Return the [X, Y] coordinate for the center point of the cell that contains the specified text.  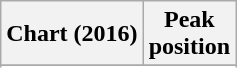
Chart (2016) [72, 34]
Peak position [189, 34]
